Find where the given text appears and provide that cell's center as [X, Y] coordinate. 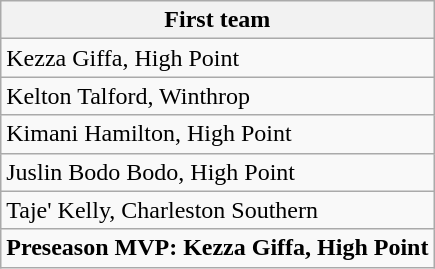
Kimani Hamilton, High Point [218, 134]
Juslin Bodo Bodo, High Point [218, 172]
First team [218, 20]
Kelton Talford, Winthrop [218, 96]
Preseason MVP: Kezza Giffa, High Point [218, 248]
Taje' Kelly, Charleston Southern [218, 210]
Kezza Giffa, High Point [218, 58]
